Return (x, y) of the center of cell containing provided text 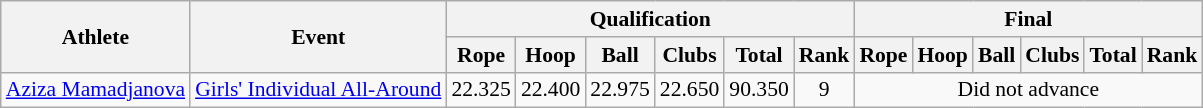
9 (824, 90)
Athlete (96, 36)
22.400 (550, 90)
Qualification (650, 19)
Event (318, 36)
Girls' Individual All-Around (318, 90)
Aziza Mamadjanova (96, 90)
Final (1028, 19)
22.650 (690, 90)
Did not advance (1028, 90)
22.975 (620, 90)
90.350 (758, 90)
22.325 (480, 90)
